Output the [X, Y] coordinate of the center of the cell containing the given text.  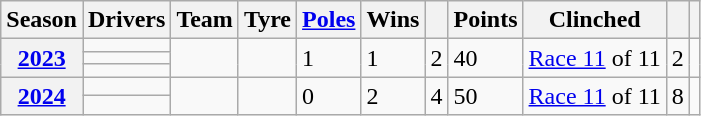
Poles [329, 20]
Tyre [267, 20]
2023 [42, 58]
0 [329, 96]
Points [486, 20]
40 [486, 58]
8 [678, 96]
Clinched [594, 20]
Drivers [126, 20]
Season [42, 20]
4 [436, 96]
Wins [393, 20]
Team [205, 20]
50 [486, 96]
2024 [42, 96]
